Output the (X, Y) coordinate of the center of the cell containing the given text.  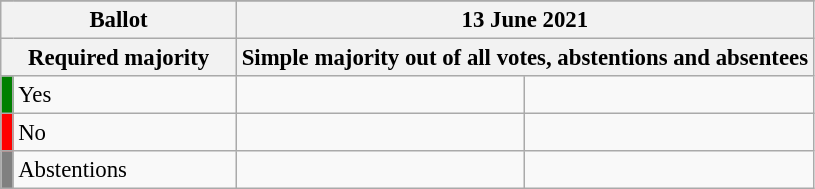
Abstentions (125, 170)
Ballot (119, 20)
Yes (125, 95)
Required majority (119, 58)
No (125, 133)
Simple majority out of all votes, abstentions and absentees (524, 58)
13 June 2021 (524, 20)
